Output the [x, y] coordinate of the center of the cell containing the given text.  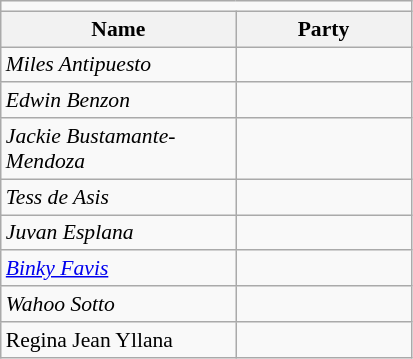
Edwin Benzon [118, 101]
Party [324, 29]
Juvan Esplana [118, 233]
Miles Antipuesto [118, 65]
Regina Jean Yllana [118, 340]
Wahoo Sotto [118, 304]
Jackie Bustamante-Mendoza [118, 148]
Name [118, 29]
Binky Favis [118, 269]
Tess de Asis [118, 197]
